Output the (X, Y) coordinate of the center of the cell containing the given text.  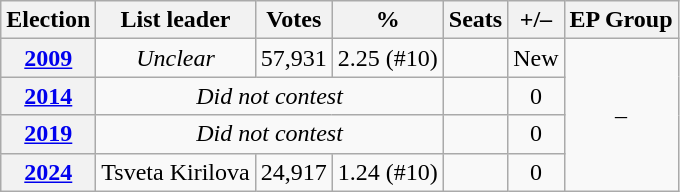
New (536, 58)
2014 (48, 96)
24,917 (294, 172)
Election (48, 20)
List leader (176, 20)
Votes (294, 20)
1.24 (#10) (388, 172)
EP Group (621, 20)
2009 (48, 58)
Tsveta Kirilova (176, 172)
Unclear (176, 58)
– (621, 115)
+/– (536, 20)
Seats (475, 20)
2024 (48, 172)
2019 (48, 134)
57,931 (294, 58)
2.25 (#10) (388, 58)
% (388, 20)
